Scan for the cell matching the given text and deliver its [X, Y] coordinate at center. 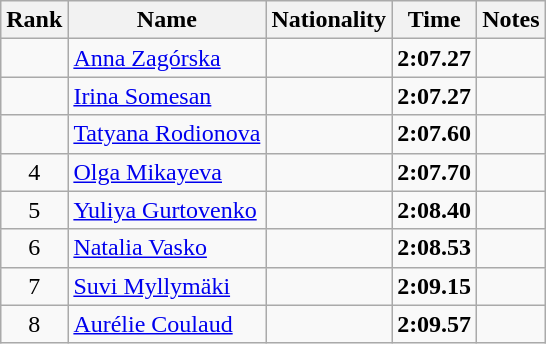
2:08.40 [434, 210]
5 [34, 210]
Natalia Vasko [167, 248]
Yuliya Gurtovenko [167, 210]
2:07.70 [434, 172]
4 [34, 172]
Suvi Myllymäki [167, 286]
2:09.15 [434, 286]
Notes [511, 20]
Name [167, 20]
2:09.57 [434, 324]
Rank [34, 20]
6 [34, 248]
Aurélie Coulaud [167, 324]
8 [34, 324]
7 [34, 286]
Anna Zagórska [167, 58]
Tatyana Rodionova [167, 134]
Time [434, 20]
Nationality [329, 20]
2:08.53 [434, 248]
Irina Somesan [167, 96]
2:07.60 [434, 134]
Olga Mikayeva [167, 172]
